From the cell containing the given text, extract its center point as [x, y] coordinate. 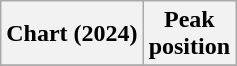
Peakposition [189, 34]
Chart (2024) [72, 34]
